Detect which cell encompasses the target text, then output its [x, y] center coordinate. 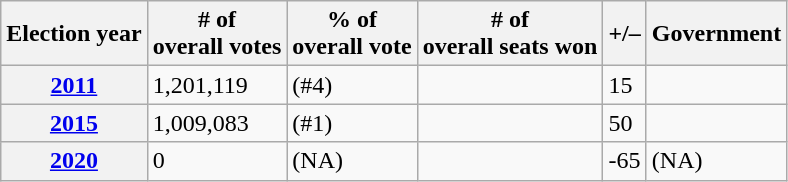
15 [624, 85]
1,201,119 [217, 85]
0 [217, 161]
# ofoverall seats won [510, 34]
-65 [624, 161]
50 [624, 123]
(#1) [352, 123]
2020 [74, 161]
(#4) [352, 85]
2011 [74, 85]
Election year [74, 34]
% ofoverall vote [352, 34]
Government [716, 34]
# ofoverall votes [217, 34]
2015 [74, 123]
1,009,083 [217, 123]
+/– [624, 34]
